Extract the [x, y] coordinate from the center of the cell holding the provided text.  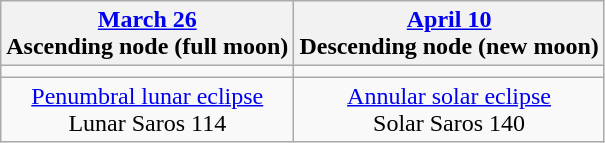
Penumbral lunar eclipseLunar Saros 114 [148, 110]
April 10Descending node (new moon) [449, 34]
Annular solar eclipseSolar Saros 140 [449, 110]
March 26Ascending node (full moon) [148, 34]
